Locate the cell with the specified text and output its (X, Y) center coordinate. 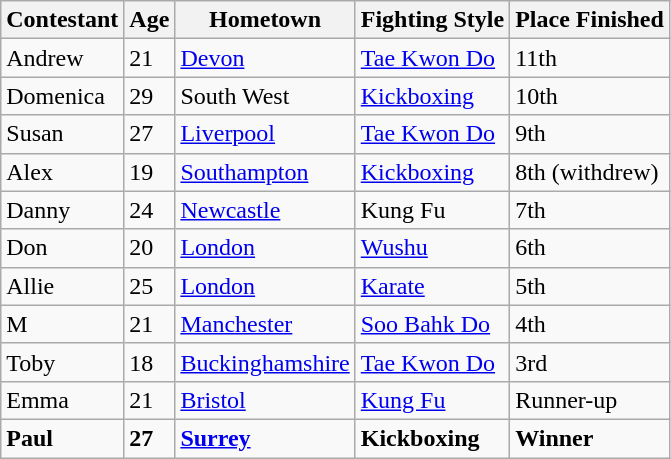
10th (590, 96)
5th (590, 286)
Place Finished (590, 20)
Fighting Style (432, 20)
24 (150, 210)
Contestant (62, 20)
Toby (62, 362)
20 (150, 248)
6th (590, 248)
Winner (590, 438)
Karate (432, 286)
Danny (62, 210)
Liverpool (265, 134)
Runner-up (590, 400)
Emma (62, 400)
Manchester (265, 324)
7th (590, 210)
8th (withdrew) (590, 172)
4th (590, 324)
Age (150, 20)
Andrew (62, 58)
Southampton (265, 172)
M (62, 324)
9th (590, 134)
3rd (590, 362)
Soo Bahk Do (432, 324)
South West (265, 96)
Domenica (62, 96)
25 (150, 286)
Alex (62, 172)
19 (150, 172)
11th (590, 58)
29 (150, 96)
Don (62, 248)
Devon (265, 58)
Surrey (265, 438)
Susan (62, 134)
Allie (62, 286)
Wushu (432, 248)
Buckinghamshire (265, 362)
18 (150, 362)
Paul (62, 438)
Newcastle (265, 210)
Bristol (265, 400)
Hometown (265, 20)
